For the text-containing cell, return its midpoint in (X, Y) coordinate format. 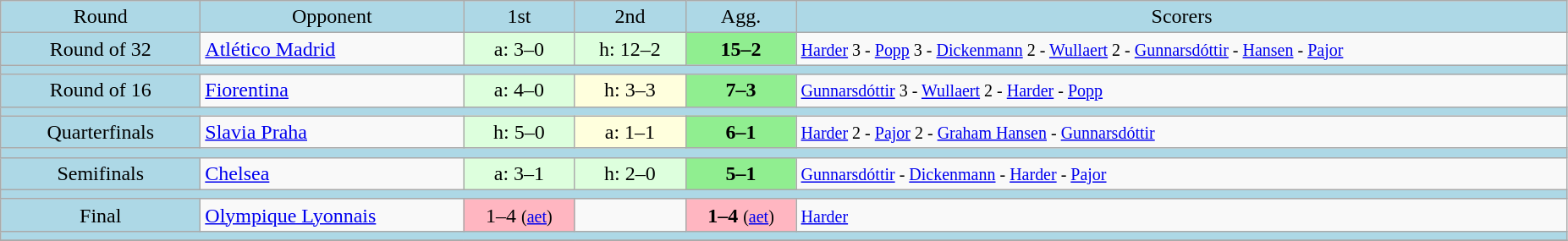
Chelsea (332, 173)
Semifinals (101, 173)
Opponent (332, 17)
Atlético Madrid (332, 49)
h: 12–2 (630, 49)
h: 3–3 (630, 90)
Round of 32 (101, 49)
6–1 (741, 132)
a: 4–0 (520, 90)
Scorers (1181, 17)
Round (101, 17)
15–2 (741, 49)
Fiorentina (332, 90)
5–1 (741, 173)
Slavia Praha (332, 132)
Olympique Lyonnais (332, 215)
Harder 2 - Pajor 2 - Graham Hansen - Gunnarsdóttir (1181, 132)
Agg. (741, 17)
7–3 (741, 90)
Gunnarsdóttir 3 - Wullaert 2 - Harder - Popp (1181, 90)
h: 5–0 (520, 132)
Gunnarsdóttir - Dickenmann - Harder - Pajor (1181, 173)
Harder (1181, 215)
Final (101, 215)
Quarterfinals (101, 132)
a: 1–1 (630, 132)
1st (520, 17)
h: 2–0 (630, 173)
Harder 3 - Popp 3 - Dickenmann 2 - Wullaert 2 - Gunnarsdóttir - Hansen - Pajor (1181, 49)
a: 3–1 (520, 173)
Round of 16 (101, 90)
a: 3–0 (520, 49)
2nd (630, 17)
